Pinpoint the cell where the given text exists, returning its (x, y) midpoint coordinate. 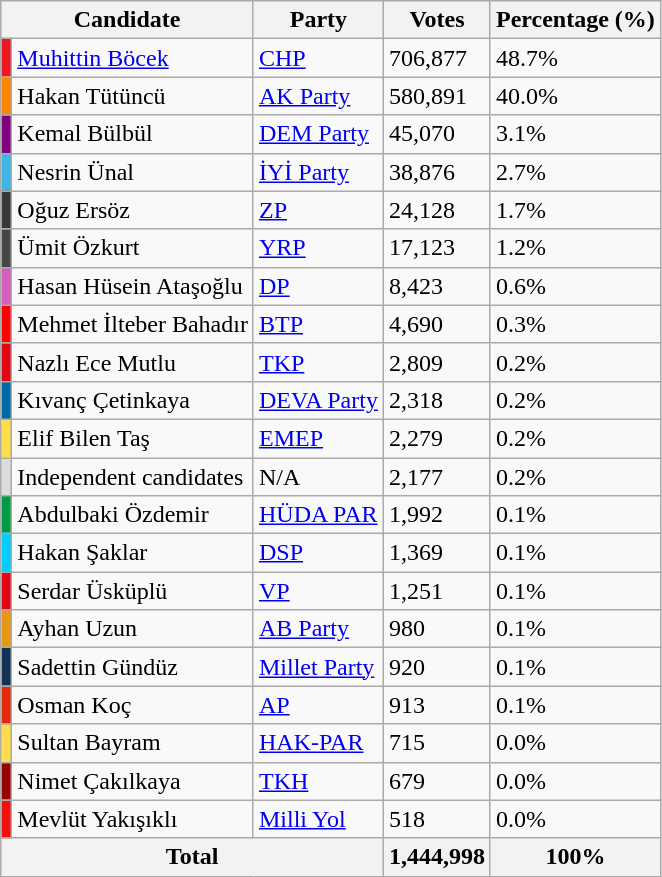
Nesrin Ünal (133, 172)
Nazlı Ece Mutlu (133, 362)
580,891 (436, 96)
BTP (318, 324)
38,876 (436, 172)
TKP (318, 362)
Milli Yol (318, 819)
HAK-PAR (318, 743)
Percentage (%) (575, 20)
980 (436, 629)
Hakan Tütüncü (133, 96)
40.0% (575, 96)
715 (436, 743)
920 (436, 667)
Votes (436, 20)
Kemal Bülbül (133, 134)
1.7% (575, 210)
Sultan Bayram (133, 743)
8,423 (436, 286)
1,992 (436, 515)
2.7% (575, 172)
2,177 (436, 477)
4,690 (436, 324)
AP (318, 705)
Abdulbaki Özdemir (133, 515)
45,070 (436, 134)
N/A (318, 477)
Candidate (128, 20)
İYİ Party (318, 172)
24,128 (436, 210)
Mevlüt Yakışıklı (133, 819)
VP (318, 591)
EMEP (318, 438)
Serdar Üsküplü (133, 591)
Kıvanç Çetinkaya (133, 400)
0.3% (575, 324)
YRP (318, 248)
Nimet Çakılkaya (133, 781)
DP (318, 286)
Muhittin Böcek (133, 58)
CHP (318, 58)
Oğuz Ersöz (133, 210)
1,251 (436, 591)
AB Party (318, 629)
Total (192, 857)
DEM Party (318, 134)
Osman Koç (133, 705)
AK Party (318, 96)
0.6% (575, 286)
HÜDA PAR (318, 515)
679 (436, 781)
3.1% (575, 134)
1.2% (575, 248)
Party (318, 20)
2,809 (436, 362)
ZP (318, 210)
DEVA Party (318, 400)
913 (436, 705)
Ayhan Uzun (133, 629)
Ümit Özkurt (133, 248)
Hasan Hüsein Ataşoğlu (133, 286)
Independent candidates (133, 477)
Hakan Şaklar (133, 553)
Millet Party (318, 667)
Sadettin Gündüz (133, 667)
1,369 (436, 553)
Elif Bilen Taş (133, 438)
2,318 (436, 400)
Mehmet İlteber Bahadır (133, 324)
706,877 (436, 58)
100% (575, 857)
48.7% (575, 58)
TKH (318, 781)
518 (436, 819)
1,444,998 (436, 857)
17,123 (436, 248)
2,279 (436, 438)
DSP (318, 553)
